Return the [x, y] coordinate for the center point of the cell that contains the specified text.  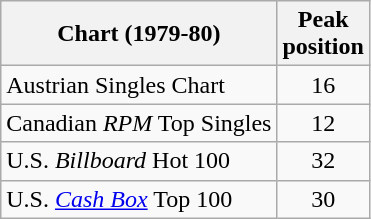
30 [323, 199]
12 [323, 123]
U.S. Cash Box Top 100 [139, 199]
32 [323, 161]
U.S. Billboard Hot 100 [139, 161]
Chart (1979-80) [139, 34]
Peakposition [323, 34]
Canadian RPM Top Singles [139, 123]
Austrian Singles Chart [139, 85]
16 [323, 85]
